Pinpoint the cell where the given text exists, returning its [X, Y] midpoint coordinate. 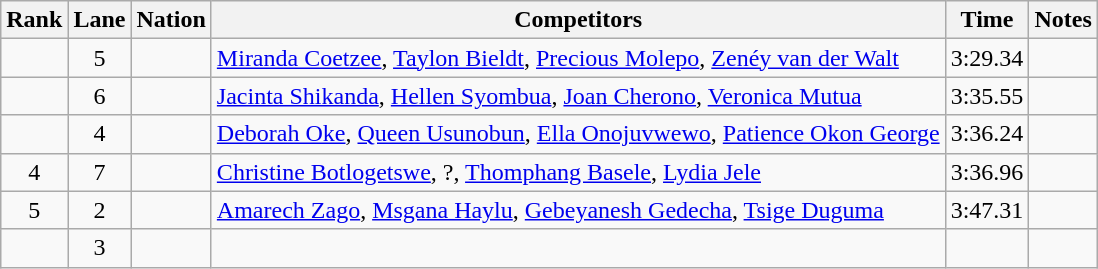
Deborah Oke, Queen Usunobun, Ella Onojuvwewo, Patience Okon George [578, 134]
Notes [1063, 20]
3 [100, 248]
3:36.96 [987, 172]
2 [100, 210]
3:47.31 [987, 210]
Amarech Zago, Msgana Haylu, Gebeyanesh Gedecha, Tsige Duguma [578, 210]
Jacinta Shikanda, Hellen Syombua, Joan Cherono, Veronica Mutua [578, 96]
Lane [100, 20]
3:29.34 [987, 58]
6 [100, 96]
Competitors [578, 20]
Miranda Coetzee, Taylon Bieldt, Precious Molepo, Zenéy van der Walt [578, 58]
Time [987, 20]
3:36.24 [987, 134]
3:35.55 [987, 96]
Nation [171, 20]
Rank [34, 20]
7 [100, 172]
Christine Botlogetswe, ?, Thomphang Basele, Lydia Jele [578, 172]
